Return (X, Y) of the center of cell containing provided text 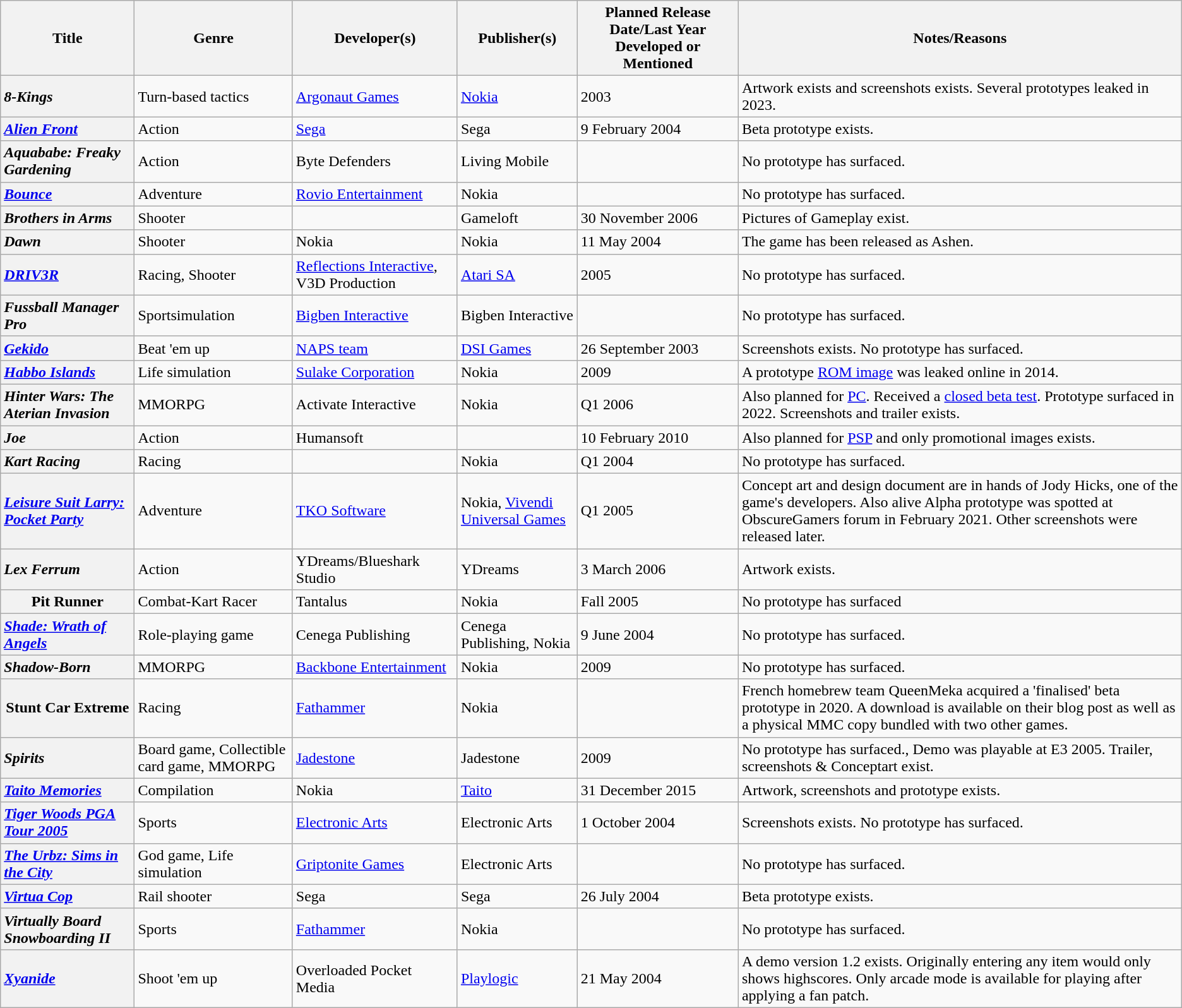
30 November 2006 (658, 218)
Kart Racing (68, 462)
Brothers in Arms (68, 218)
Artwork exists and screenshots exists. Several prototypes leaked in 2023. (960, 96)
Artwork exists. (960, 570)
1 October 2004 (658, 822)
26 July 2004 (658, 896)
Pictures of Gameplay exist. (960, 218)
2003 (658, 96)
2005 (658, 274)
Backbone Entertainment (375, 667)
Cenega Publishing, Nokia (517, 634)
Publisher(s) (517, 38)
Playlogic (517, 978)
26 September 2003 (658, 348)
Living Mobile (517, 162)
Stunt Car Extreme (68, 708)
Role-playing game (213, 634)
Shoot 'em up (213, 978)
Tantalus (375, 602)
DRIV3R (68, 274)
DSI Games (517, 348)
God game, Life simulation (213, 864)
Compilation (213, 790)
3 March 2006 (658, 570)
Leisure Suit Larry: Pocket Party (68, 512)
Hinter Wars: The Aterian Invasion (68, 404)
Alien Front (68, 129)
Shade: Wrath of Angels (68, 634)
9 February 2004 (658, 129)
Q1 2004 (658, 462)
Planned Release Date/Last Year Developed or Mentioned (658, 38)
Griptonite Games (375, 864)
Virtua Cop (68, 896)
Rail shooter (213, 896)
Q1 2005 (658, 512)
Genre (213, 38)
Virtually Board Snowboarding II (68, 928)
Developer(s) (375, 38)
Habbo Islands (68, 372)
NAPS team (375, 348)
Q1 2006 (658, 404)
Xyanide (68, 978)
Cenega Publishing (375, 634)
Taito Memories (68, 790)
Reflections Interactive, V3D Production (375, 274)
Byte Defenders (375, 162)
Argonaut Games (375, 96)
Activate Interactive (375, 404)
Also planned for PC. Received a closed beta test. Prototype surfaced in 2022. Screenshots and trailer exists. (960, 404)
No prototype has surfaced (960, 602)
Combat-Kart Racer (213, 602)
Bounce (68, 194)
Also planned for PSP and only promotional images exists. (960, 438)
Fussball Manager Pro (68, 316)
31 December 2015 (658, 790)
9 June 2004 (658, 634)
Notes/Reasons (960, 38)
Beat 'em up (213, 348)
Artwork, screenshots and prototype exists. (960, 790)
Tiger Woods PGA Tour 2005 (68, 822)
10 February 2010 (658, 438)
11 May 2004 (658, 242)
A prototype ROM image was leaked online in 2014. (960, 372)
Atari SA (517, 274)
Gameloft (517, 218)
Gekido (68, 348)
Pit Runner (68, 602)
Joe (68, 438)
Nokia, Vivendi Universal Games (517, 512)
Sulake Corporation (375, 372)
8-Kings (68, 96)
Shadow-Born (68, 667)
The Urbz: Sims in the City (68, 864)
Fall 2005 (658, 602)
Rovio Entertainment (375, 194)
TKO Software (375, 512)
Title (68, 38)
Humansoft (375, 438)
Dawn (68, 242)
21 May 2004 (658, 978)
Sportsimulation (213, 316)
Overloaded Pocket Media (375, 978)
Spirits (68, 758)
Turn-based tactics (213, 96)
Life simulation (213, 372)
Lex Ferrum (68, 570)
Aquababe: Freaky Gardening (68, 162)
YDreams/Blueshark Studio (375, 570)
Taito (517, 790)
Racing, Shooter (213, 274)
No prototype has surfaced., Demo was playable at E3 2005. Trailer, screenshots & Conceptart exist. (960, 758)
Board game, Collectible card game, MMORPG (213, 758)
The game has been released as Ashen. (960, 242)
YDreams (517, 570)
